Return [x, y] of the center of cell containing provided text 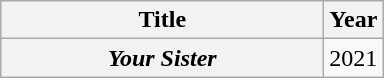
Year [354, 20]
Your Sister [162, 58]
2021 [354, 58]
Title [162, 20]
